Detect which cell encompasses the target text, then output its [x, y] center coordinate. 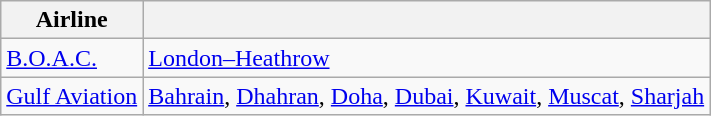
London–Heathrow [426, 58]
Bahrain, Dhahran, Doha, Dubai, Kuwait, Muscat, Sharjah [426, 96]
Airline [72, 20]
B.O.A.C. [72, 58]
Gulf Aviation [72, 96]
